Return the (X, Y) coordinate for the center point of the cell that contains the specified text.  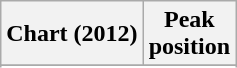
Peakposition (189, 34)
Chart (2012) (72, 34)
